Provide the [x, y] coordinate of the cell's center where the given text is located.  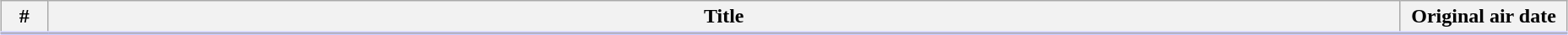
# [24, 17]
Original air date [1484, 17]
Title [724, 17]
